From the cell containing the given text, extract its center point as (X, Y) coordinate. 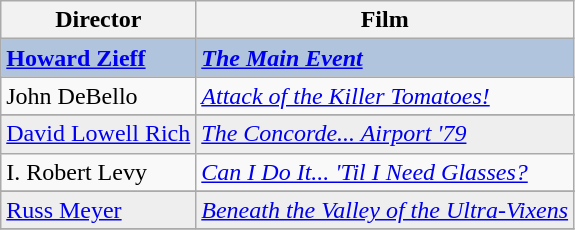
Can I Do It... 'Til I Need Glasses? (385, 172)
Beneath the Valley of the Ultra-Vixens (385, 210)
Film (385, 20)
John DeBello (98, 96)
Director (98, 20)
Attack of the Killer Tomatoes! (385, 96)
The Main Event (385, 58)
David Lowell Rich (98, 134)
I. Robert Levy (98, 172)
The Concorde... Airport '79 (385, 134)
Howard Zieff (98, 58)
Russ Meyer (98, 210)
